Determine the [X, Y] coordinate at the center of the cell enclosing the given text.  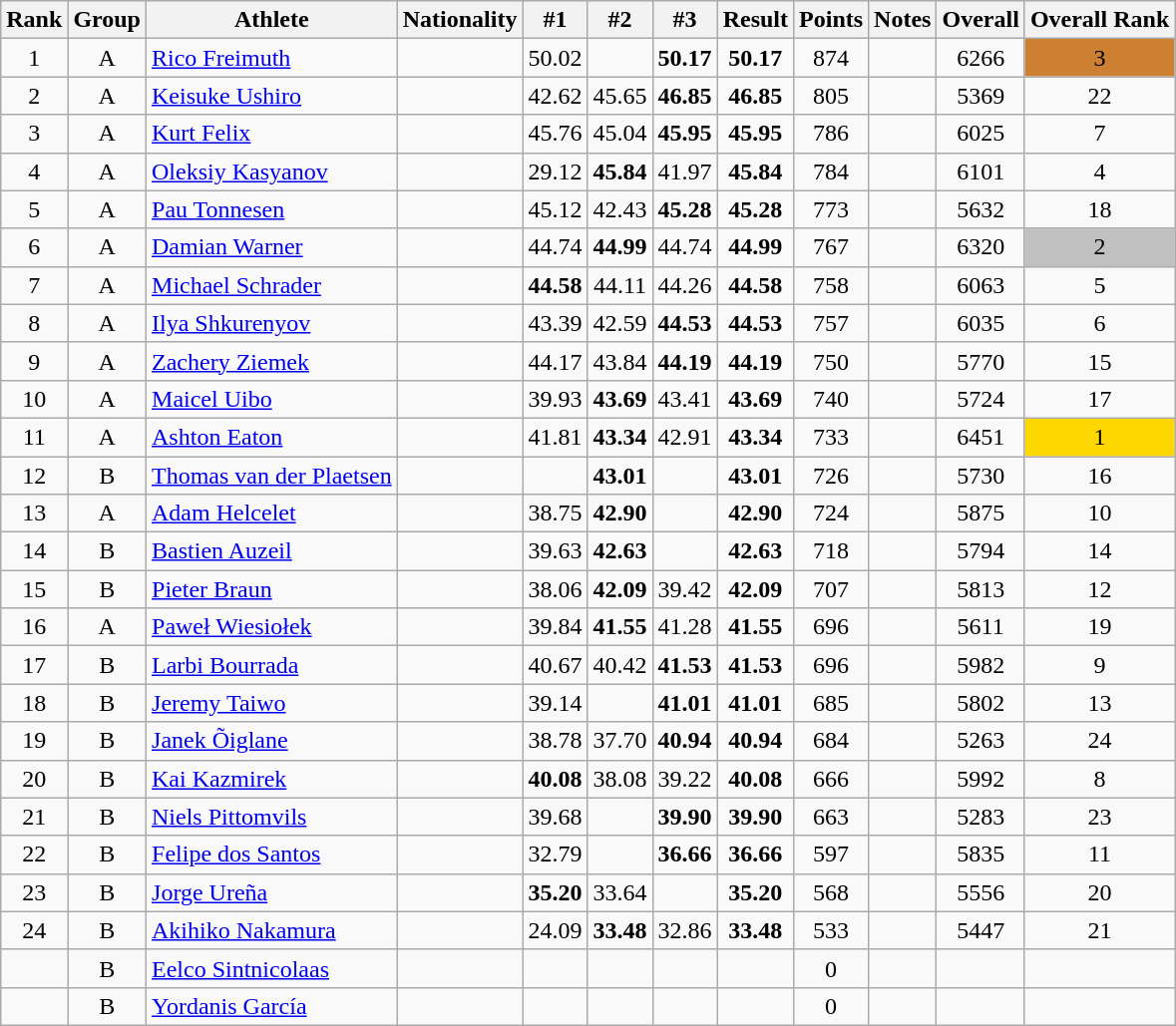
684 [832, 741]
40.42 [620, 665]
24.09 [555, 930]
#3 [684, 20]
750 [832, 361]
40.67 [555, 665]
39.84 [555, 627]
Maicel Uibo [272, 399]
Athlete [272, 20]
874 [832, 58]
5794 [980, 551]
597 [832, 855]
43.39 [555, 323]
Jeremy Taiwo [272, 703]
39.14 [555, 703]
41.97 [684, 171]
32.79 [555, 855]
Jorge Ureña [272, 892]
Overall [980, 20]
758 [832, 285]
38.75 [555, 513]
5730 [980, 476]
45.65 [620, 96]
41.28 [684, 627]
5611 [980, 627]
Nationality [460, 20]
Group [108, 20]
32.86 [684, 930]
Larbi Bourrada [272, 665]
39.63 [555, 551]
39.22 [684, 779]
5875 [980, 513]
37.70 [620, 741]
#1 [555, 20]
533 [832, 930]
726 [832, 476]
Points [832, 20]
39.68 [555, 817]
38.78 [555, 741]
724 [832, 513]
41.81 [555, 437]
42.91 [684, 437]
5982 [980, 665]
Pau Tonnesen [272, 209]
Notes [903, 20]
Michael Schrader [272, 285]
663 [832, 817]
44.26 [684, 285]
Niels Pittomvils [272, 817]
6025 [980, 134]
5447 [980, 930]
568 [832, 892]
6101 [980, 171]
Kai Kazmirek [272, 779]
5770 [980, 361]
740 [832, 399]
38.06 [555, 589]
Eelco Sintnicolaas [272, 968]
Janek Õiglane [272, 741]
5369 [980, 96]
6035 [980, 323]
786 [832, 134]
Kurt Felix [272, 134]
42.59 [620, 323]
685 [832, 703]
Keisuke Ushiro [272, 96]
Pieter Braun [272, 589]
805 [832, 96]
5283 [980, 817]
5802 [980, 703]
Bastien Auzeil [272, 551]
5813 [980, 589]
39.93 [555, 399]
5835 [980, 855]
#2 [620, 20]
Rank [34, 20]
5632 [980, 209]
666 [832, 779]
5556 [980, 892]
45.04 [620, 134]
5724 [980, 399]
42.62 [555, 96]
5992 [980, 779]
Overall Rank [1099, 20]
45.12 [555, 209]
733 [832, 437]
44.11 [620, 285]
Yordanis García [272, 1006]
29.12 [555, 171]
43.41 [684, 399]
44.17 [555, 361]
6266 [980, 58]
45.76 [555, 134]
Result [755, 20]
42.43 [620, 209]
5263 [980, 741]
784 [832, 171]
Ashton Eaton [272, 437]
773 [832, 209]
Thomas van der Plaetsen [272, 476]
43.84 [620, 361]
6320 [980, 247]
Oleksiy Kasyanov [272, 171]
6451 [980, 437]
Ilya Shkurenyov [272, 323]
718 [832, 551]
Akihiko Nakamura [272, 930]
Felipe dos Santos [272, 855]
757 [832, 323]
50.02 [555, 58]
Paweł Wiesiołek [272, 627]
33.64 [620, 892]
767 [832, 247]
Rico Freimuth [272, 58]
39.42 [684, 589]
Damian Warner [272, 247]
6063 [980, 285]
707 [832, 589]
Adam Helcelet [272, 513]
Zachery Ziemek [272, 361]
38.08 [620, 779]
